From the cell containing the given text, extract its center point as (x, y) coordinate. 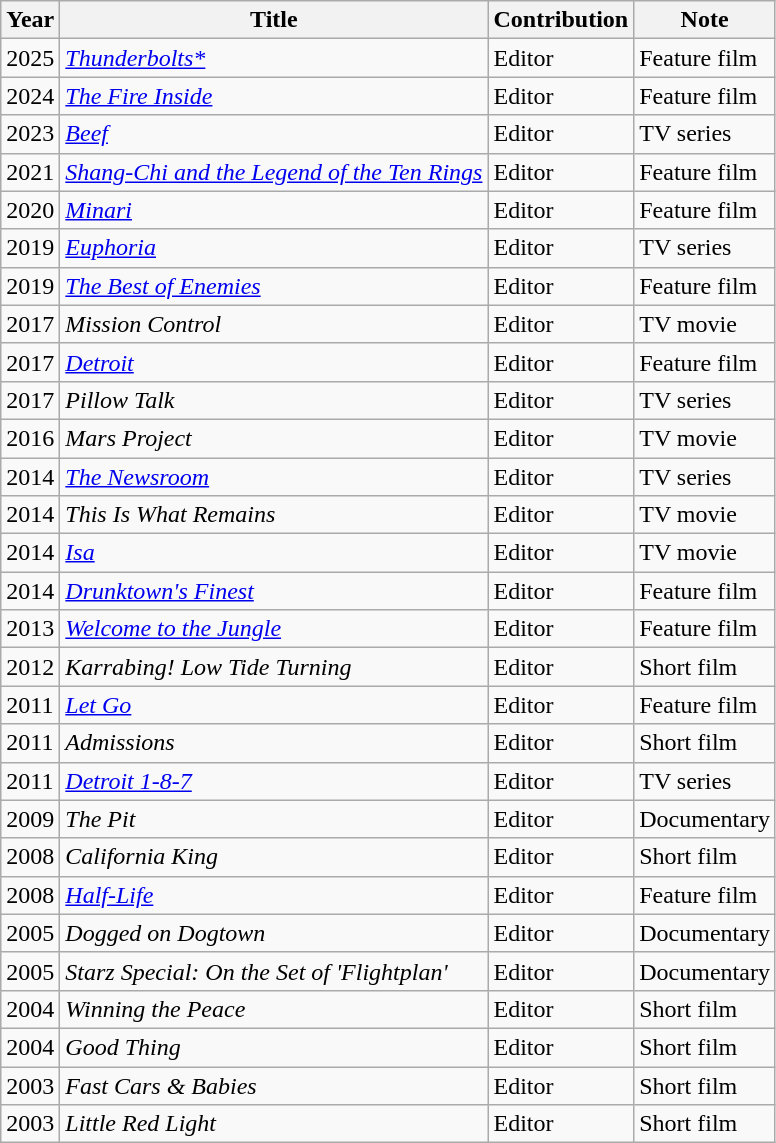
Starz Special: On the Set of 'Flightplan' (274, 971)
Pillow Talk (274, 400)
Mars Project (274, 438)
2021 (30, 172)
Dogged on Dogtown (274, 933)
The Best of Enemies (274, 286)
Note (705, 20)
Admissions (274, 743)
2024 (30, 96)
Thunderbolts* (274, 58)
Little Red Light (274, 1124)
Let Go (274, 705)
2009 (30, 819)
Contribution (561, 20)
Welcome to the Jungle (274, 629)
Year (30, 20)
Half-Life (274, 895)
Winning the Peace (274, 1009)
Drunktown's Finest (274, 591)
2012 (30, 667)
Mission Control (274, 324)
Good Thing (274, 1047)
The Fire Inside (274, 96)
Isa (274, 553)
Karrabing! Low Tide Turning (274, 667)
Detroit (274, 362)
2016 (30, 438)
2023 (30, 134)
Fast Cars & Babies (274, 1085)
The Pit (274, 819)
Euphoria (274, 248)
California King (274, 857)
This Is What Remains (274, 515)
Shang-Chi and the Legend of the Ten Rings (274, 172)
2025 (30, 58)
2020 (30, 210)
Detroit 1-8-7 (274, 781)
2013 (30, 629)
Minari (274, 210)
The Newsroom (274, 477)
Beef (274, 134)
Title (274, 20)
